Pinpoint the cell where the given text exists, returning its [X, Y] midpoint coordinate. 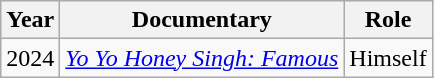
Year [30, 20]
Role [388, 20]
Himself [388, 58]
2024 [30, 58]
Documentary [202, 20]
Yo Yo Honey Singh: Famous [202, 58]
